Determine the (x, y) coordinate at the center of the cell enclosing the given text.  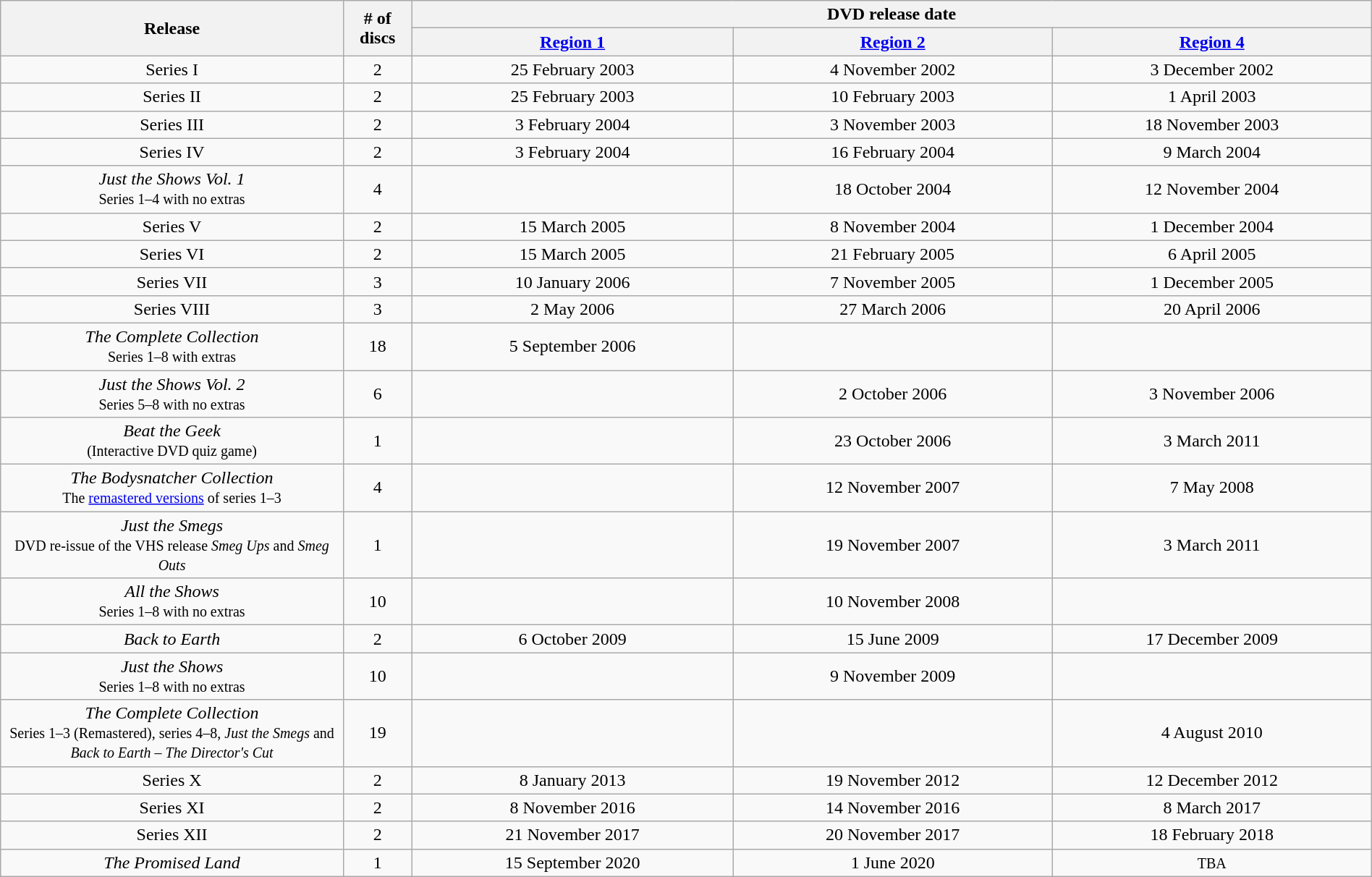
9 March 2004 (1211, 152)
# of discs (378, 28)
8 January 2013 (572, 780)
6 October 2009 (572, 639)
Back to Earth (172, 639)
Series III (172, 124)
9 November 2009 (893, 676)
27 March 2006 (893, 309)
23 October 2006 (893, 441)
12 November 2004 (1211, 190)
The Complete CollectionSeries 1–8 with extras (172, 346)
Series XI (172, 808)
10 November 2008 (893, 602)
5 September 2006 (572, 346)
19 November 2012 (893, 780)
Series VI (172, 254)
4 August 2010 (1211, 733)
16 February 2004 (893, 152)
Beat the Geek(Interactive DVD quiz game) (172, 441)
21 November 2017 (572, 835)
1 April 2003 (1211, 97)
7 November 2005 (893, 281)
The Bodysnatcher CollectionThe remastered versions of series 1–3 (172, 488)
Series XII (172, 835)
Just the ShowsSeries 1–8 with no extras (172, 676)
2 May 2006 (572, 309)
7 May 2008 (1211, 488)
All the ShowsSeries 1–8 with no extras (172, 602)
12 November 2007 (893, 488)
Region 4 (1211, 42)
14 November 2016 (893, 808)
20 November 2017 (893, 835)
20 April 2006 (1211, 309)
18 October 2004 (893, 190)
21 February 2005 (893, 254)
Series VII (172, 281)
TBA (1211, 863)
18 (378, 346)
17 December 2009 (1211, 639)
Series IV (172, 152)
10 February 2003 (893, 97)
Series V (172, 226)
1 June 2020 (893, 863)
Just the SmegsDVD re-issue of the VHS release Smeg Ups and Smeg Outs (172, 545)
6 (378, 394)
19 (378, 733)
Just the Shows Vol. 1Series 1–4 with no extras (172, 190)
3 December 2002 (1211, 69)
Region 1 (572, 42)
10 January 2006 (572, 281)
Just the Shows Vol. 2Series 5–8 with no extras (172, 394)
2 October 2006 (893, 394)
4 November 2002 (893, 69)
The Promised Land (172, 863)
1 December 2004 (1211, 226)
8 November 2004 (893, 226)
15 June 2009 (893, 639)
8 November 2016 (572, 808)
3 November 2006 (1211, 394)
Series II (172, 97)
3 November 2003 (893, 124)
8 March 2017 (1211, 808)
The Complete CollectionSeries 1–3 (Remastered), series 4–8, Just the Smegs and Back to Earth – The Director's Cut (172, 733)
15 September 2020 (572, 863)
18 November 2003 (1211, 124)
Region 2 (893, 42)
1 December 2005 (1211, 281)
6 April 2005 (1211, 254)
Series VIII (172, 309)
Series X (172, 780)
12 December 2012 (1211, 780)
19 November 2007 (893, 545)
18 February 2018 (1211, 835)
Release (172, 28)
Series I (172, 69)
DVD release date (892, 14)
